Determine the [X, Y] coordinate at the center of the cell enclosing the given text.  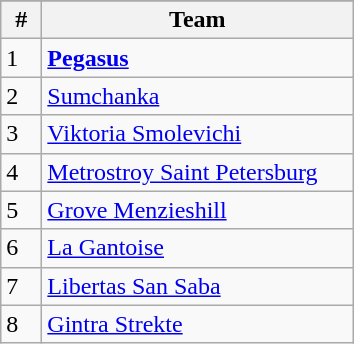
Team [198, 20]
Viktoria Smolevichi [198, 134]
4 [22, 172]
6 [22, 248]
Pegasus [198, 58]
5 [22, 210]
7 [22, 286]
1 [22, 58]
Gintra Strekte [198, 324]
Metrostroy Saint Petersburg [198, 172]
Grove Menzieshill [198, 210]
Sumchanka [198, 96]
8 [22, 324]
Libertas San Saba [198, 286]
# [22, 20]
3 [22, 134]
La Gantoise [198, 248]
2 [22, 96]
